Pinpoint the cell where the given text exists, returning its (X, Y) midpoint coordinate. 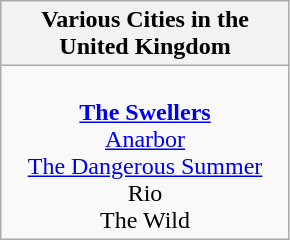
The Swellers Anarbor The Dangerous Summer Rio The Wild (146, 152)
Various Cities in the United Kingdom (146, 34)
